Locate the cell with the specified text and output its (X, Y) center coordinate. 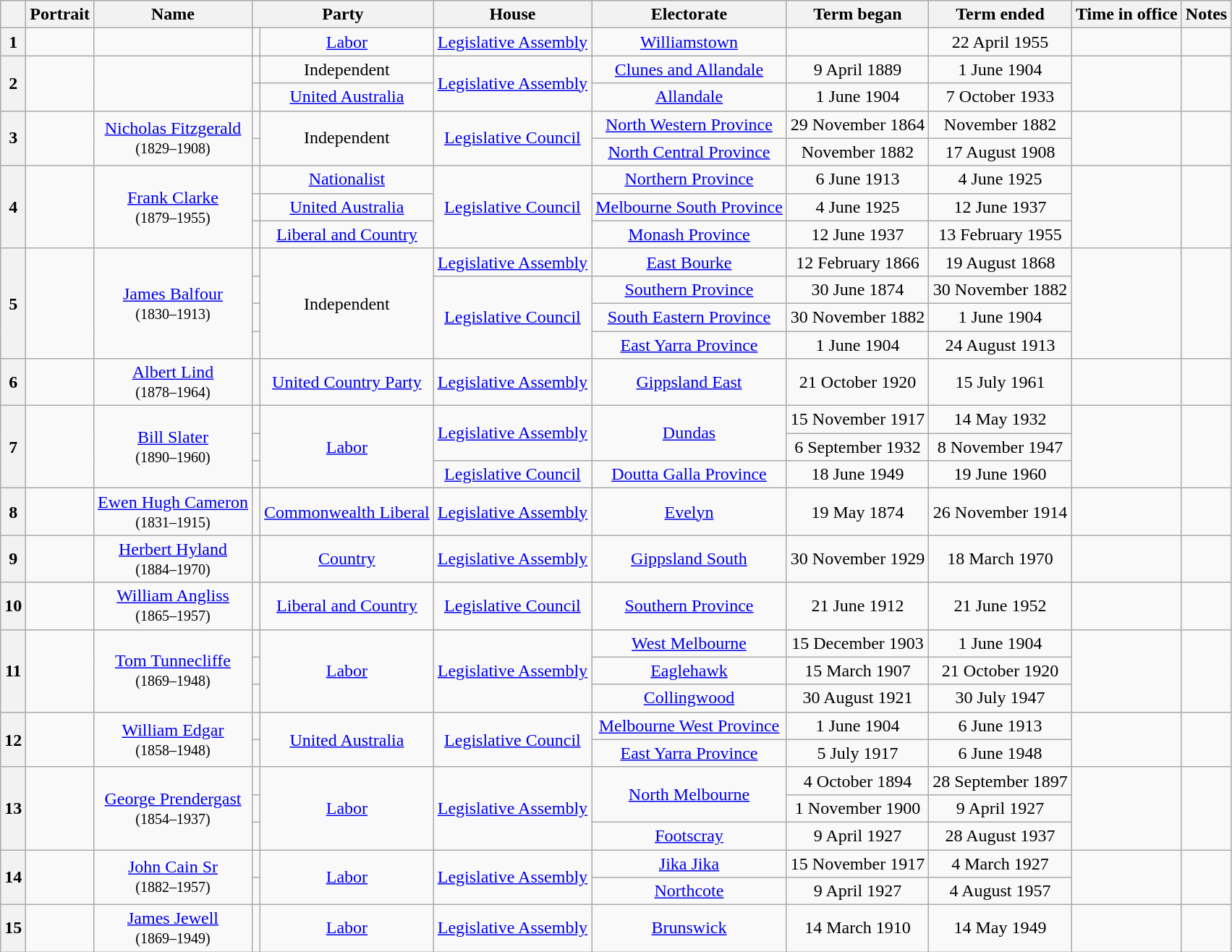
30 June 1874 (857, 289)
Brunswick (689, 929)
1 November 1900 (857, 808)
Dundas (689, 433)
30 July 1947 (1001, 698)
Commonwealth Liberal (347, 512)
10 (13, 606)
5 (13, 303)
2 (13, 83)
7 October 1933 (1001, 97)
8 (13, 512)
22 April 1955 (1001, 42)
Footscray (689, 836)
Name (172, 14)
21 June 1952 (1001, 606)
19 August 1868 (1001, 262)
William Edgar (1858–1948) (172, 739)
Ewen Hugh Cameron (1831–1915) (172, 512)
Electorate (689, 14)
East Bourke (689, 262)
14 May 1932 (1001, 420)
14 May 1949 (1001, 929)
Clunes and Allandale (689, 69)
8 November 1947 (1001, 447)
United Country Party (347, 382)
9 (13, 558)
Portrait (60, 14)
House (512, 14)
30 November 1929 (857, 558)
11 (13, 671)
24 August 1913 (1001, 345)
3 (13, 138)
14 March 1910 (857, 929)
Williamstown (689, 42)
15 December 1903 (857, 643)
Nationalist (347, 179)
Nicholas Fitzgerald (1829–1908) (172, 138)
15 March 1907 (857, 671)
Northcote (689, 891)
4 October 1894 (857, 781)
4 (13, 207)
5 July 1917 (857, 753)
17 August 1908 (1001, 152)
George Prendergast (1854–1937) (172, 808)
North Western Province (689, 124)
Eaglehawk (689, 671)
Party (343, 14)
Monash Province (689, 234)
James Jewell (1869–1949) (172, 929)
North Melbourne (689, 794)
Tom Tunnecliffe (1869–1948) (172, 671)
Country (347, 558)
13 (13, 808)
4 March 1927 (1001, 863)
19 May 1874 (857, 512)
30 August 1921 (857, 698)
Evelyn (689, 512)
14 (13, 877)
13 February 1955 (1001, 234)
Frank Clarke (1879–1955) (172, 207)
Time in office (1126, 14)
4 August 1957 (1001, 891)
Melbourne West Province (689, 726)
28 September 1897 (1001, 781)
Gippsland East (689, 382)
15 July 1961 (1001, 382)
7 (13, 447)
9 April 1889 (857, 69)
Notes (1206, 14)
West Melbourne (689, 643)
Gippsland South (689, 558)
28 August 1937 (1001, 836)
Albert Lind (1878–1964) (172, 382)
Term ended (1001, 14)
Allandale (689, 97)
15 (13, 929)
1 (13, 42)
James Balfour (1830–1913) (172, 303)
12 February 1866 (857, 262)
South Eastern Province (689, 317)
Northern Province (689, 179)
Bill Slater (1890–1960) (172, 447)
29 November 1864 (857, 124)
Doutta Galla Province (689, 475)
Melbourne South Province (689, 207)
6 June 1948 (1001, 753)
John Cain Sr (1882–1957) (172, 877)
18 June 1949 (857, 475)
19 June 1960 (1001, 475)
12 (13, 739)
William Angliss (1865–1957) (172, 606)
Term began (857, 14)
6 September 1932 (857, 447)
North Central Province (689, 152)
26 November 1914 (1001, 512)
21 June 1912 (857, 606)
6 (13, 382)
18 March 1970 (1001, 558)
Collingwood (689, 698)
Jika Jika (689, 863)
Herbert Hyland (1884–1970) (172, 558)
